Search for the cell housing the specified text and yield its [X, Y] center coordinate. 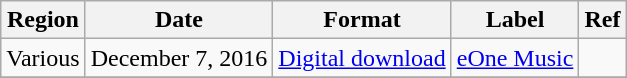
December 7, 2016 [179, 58]
Ref [602, 20]
Format [362, 20]
eOne Music [515, 58]
Date [179, 20]
Digital download [362, 58]
Various [43, 58]
Region [43, 20]
Label [515, 20]
